For the text-containing cell, return its midpoint in (x, y) coordinate format. 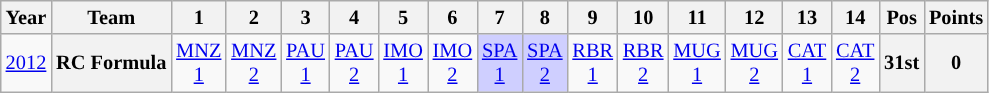
RC Formula (111, 63)
CAT1 (807, 63)
MNZ1 (198, 63)
4 (354, 17)
SPA1 (500, 63)
12 (754, 17)
IMO1 (402, 63)
PAU1 (306, 63)
14 (855, 17)
Pos (902, 17)
0 (956, 63)
13 (807, 17)
3 (306, 17)
MNZ2 (254, 63)
8 (544, 17)
RBR2 (643, 63)
Year (26, 17)
SPA2 (544, 63)
CAT2 (855, 63)
31st (902, 63)
10 (643, 17)
11 (696, 17)
2 (254, 17)
2012 (26, 63)
Team (111, 17)
5 (402, 17)
7 (500, 17)
9 (592, 17)
IMO2 (452, 63)
MUG2 (754, 63)
PAU2 (354, 63)
Points (956, 17)
RBR1 (592, 63)
MUG1 (696, 63)
6 (452, 17)
1 (198, 17)
